Determine the (x, y) coordinate at the center of the cell enclosing the given text.  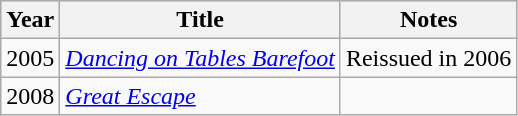
2005 (30, 58)
Reissued in 2006 (428, 58)
2008 (30, 96)
Year (30, 20)
Notes (428, 20)
Dancing on Tables Barefoot (200, 58)
Title (200, 20)
Great Escape (200, 96)
